Determine the (X, Y) coordinate at the center of the cell enclosing the given text.  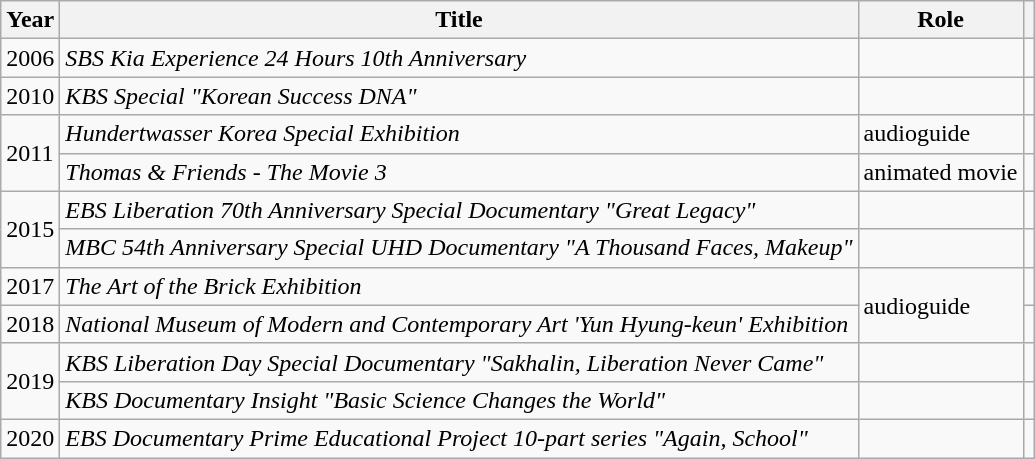
KBS Documentary Insight "Basic Science Changes the World" (459, 400)
Role (940, 20)
MBC 54th Anniversary Special UHD Documentary "A Thousand Faces, Makeup" (459, 248)
2017 (30, 286)
Title (459, 20)
2018 (30, 324)
Hundertwasser Korea Special Exhibition (459, 134)
KBS Special "Korean Success DNA" (459, 96)
2020 (30, 438)
EBS Liberation 70th Anniversary Special Documentary "Great Legacy" (459, 210)
The Art of the Brick Exhibition (459, 286)
2010 (30, 96)
2006 (30, 58)
animated movie (940, 172)
SBS Kia Experience 24 Hours 10th Anniversary (459, 58)
Year (30, 20)
2015 (30, 229)
2019 (30, 381)
KBS Liberation Day Special Documentary "Sakhalin, Liberation Never Came" (459, 362)
Thomas & Friends - The Movie 3 (459, 172)
2011 (30, 153)
National Museum of Modern and Contemporary Art 'Yun Hyung-keun' Exhibition (459, 324)
EBS Documentary Prime Educational Project 10-part series "Again, School" (459, 438)
